Pinpoint the cell where the given text exists, returning its (x, y) midpoint coordinate. 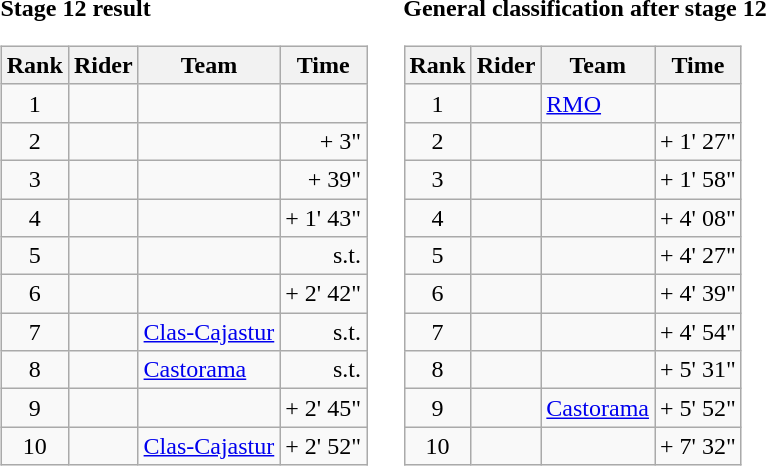
+ 1' 27" (698, 141)
+ 3" (324, 141)
+ 4' 54" (698, 332)
+ 39" (324, 179)
+ 5' 52" (698, 408)
+ 4' 08" (698, 217)
+ 1' 43" (324, 217)
+ 7' 32" (698, 446)
+ 2' 42" (324, 294)
+ 2' 52" (324, 446)
+ 4' 27" (698, 256)
+ 2' 45" (324, 408)
+ 5' 31" (698, 370)
+ 4' 39" (698, 294)
+ 1' 58" (698, 179)
RMO (598, 103)
